Capture the cell that displays the provided text and extract its [x, y] central coordinate. 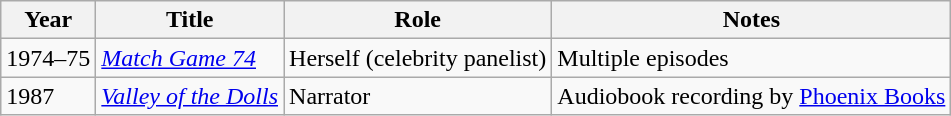
Herself (celebrity panelist) [418, 58]
Match Game 74 [190, 58]
Narrator [418, 96]
Year [48, 20]
1987 [48, 96]
Notes [752, 20]
1974–75 [48, 58]
Multiple episodes [752, 58]
Audiobook recording by Phoenix Books [752, 96]
Role [418, 20]
Valley of the Dolls [190, 96]
Title [190, 20]
